For the text-containing cell, return its midpoint in [x, y] coordinate format. 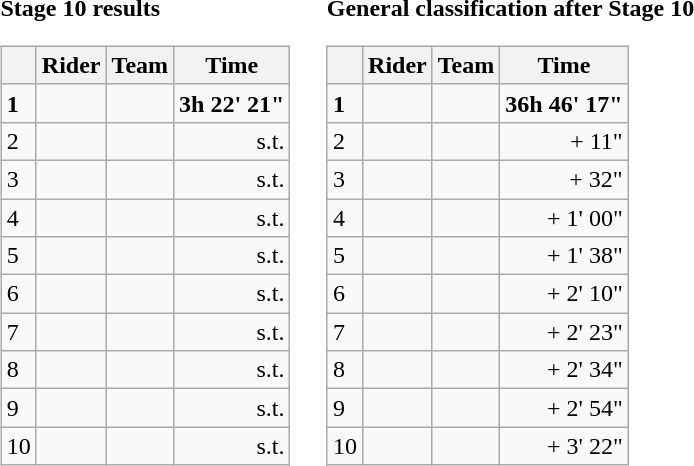
+ 1' 00" [564, 217]
+ 32" [564, 179]
+ 3' 22" [564, 446]
+ 2' 23" [564, 332]
+ 11" [564, 141]
36h 46' 17" [564, 103]
+ 2' 34" [564, 370]
3h 22' 21" [232, 103]
+ 2' 54" [564, 408]
+ 2' 10" [564, 294]
+ 1' 38" [564, 256]
